From the cell containing the given text, extract its center point as (X, Y) coordinate. 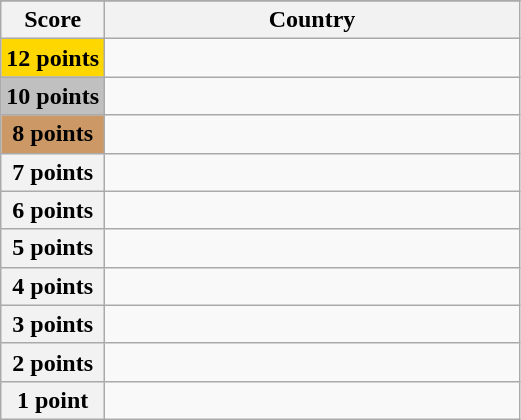
4 points (53, 286)
7 points (53, 172)
3 points (53, 324)
1 point (53, 400)
Country (312, 20)
10 points (53, 96)
6 points (53, 210)
12 points (53, 58)
8 points (53, 134)
5 points (53, 248)
2 points (53, 362)
Score (53, 20)
